Provide the (X, Y) coordinate of the cell's center where the given text is located.  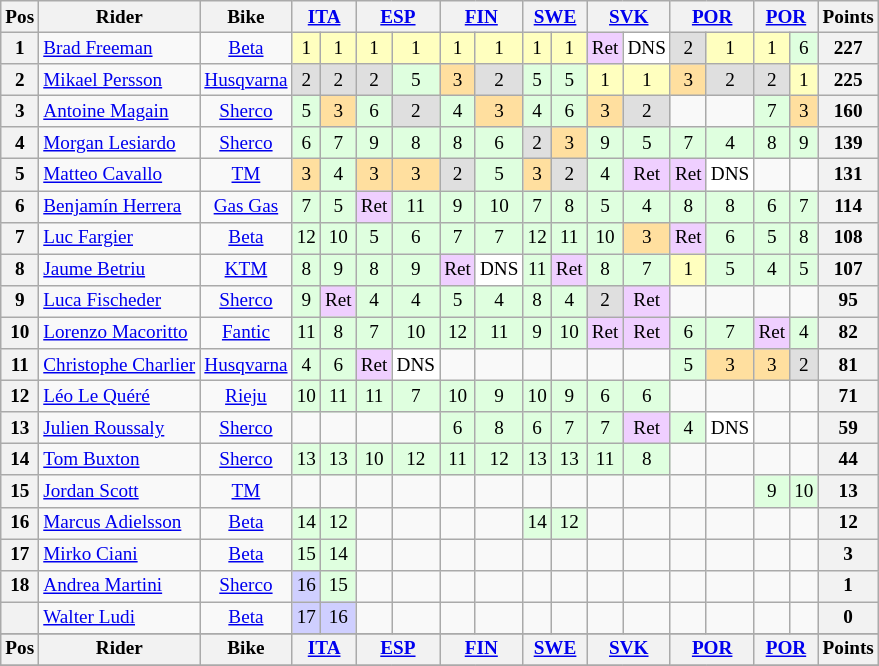
Antoine Magain (120, 111)
82 (848, 333)
Benjamín Herrera (120, 206)
Fantic (246, 333)
225 (848, 80)
107 (848, 270)
Lorenzo Macoritto (120, 333)
Marcus Adielsson (120, 523)
Jordan Scott (120, 491)
59 (848, 428)
Julien Roussaly (120, 428)
Jaume Betriu (120, 270)
139 (848, 143)
160 (848, 111)
KTM (246, 270)
Mirko Ciani (120, 554)
18 (20, 586)
81 (848, 365)
227 (848, 48)
Morgan Lesiardo (120, 143)
0 (848, 618)
131 (848, 175)
Brad Freeman (120, 48)
114 (848, 206)
44 (848, 460)
Andrea Martini (120, 586)
Luca Fischeder (120, 301)
Christophe Charlier (120, 365)
Walter Ludi (120, 618)
Gas Gas (246, 206)
71 (848, 396)
Mikael Persson (120, 80)
Luc Fargier (120, 238)
Matteo Cavallo (120, 175)
Rieju (246, 396)
95 (848, 301)
Tom Buxton (120, 460)
108 (848, 238)
Léo Le Quéré (120, 396)
